Pinpoint the cell where the given text exists, returning its (x, y) midpoint coordinate. 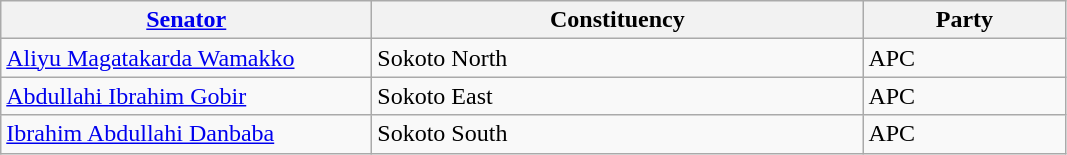
Senator (186, 20)
Sokoto East (618, 96)
Abdullahi Ibrahim Gobir (186, 96)
Sokoto South (618, 134)
Constituency (618, 20)
Sokoto North (618, 58)
Aliyu Magatakarda Wamakko (186, 58)
Ibrahim Abdullahi Danbaba (186, 134)
Party (964, 20)
